Determine the (X, Y) coordinate at the center of the cell enclosing the given text.  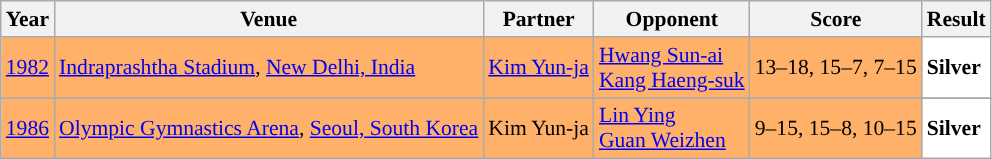
Indraprashtha Stadium, New Delhi, India (268, 68)
Opponent (672, 19)
Year (28, 19)
Result (956, 19)
Score (836, 19)
13–18, 15–7, 7–15 (836, 68)
Lin Ying Guan Weizhen (672, 128)
1982 (28, 68)
9–15, 15–8, 10–15 (836, 128)
Hwang Sun-ai Kang Haeng-suk (672, 68)
Venue (268, 19)
Partner (538, 19)
Olympic Gymnastics Arena, Seoul, South Korea (268, 128)
1986 (28, 128)
